Locate the cell with the specified text and output its [X, Y] center coordinate. 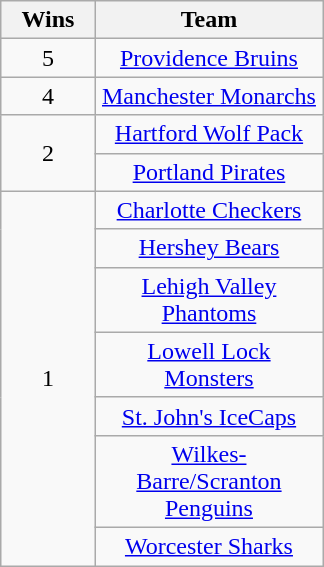
Team [210, 20]
Hershey Bears [210, 248]
Wilkes-Barre/Scranton Penguins [210, 481]
Wins [48, 20]
Worcester Sharks [210, 546]
2 [48, 153]
Lowell Lock Monsters [210, 364]
Manchester Monarchs [210, 96]
Lehigh Valley Phantoms [210, 300]
Providence Bruins [210, 58]
St. John's IceCaps [210, 416]
Hartford Wolf Pack [210, 134]
5 [48, 58]
Charlotte Checkers [210, 210]
4 [48, 96]
Portland Pirates [210, 172]
1 [48, 378]
